Return [x, y] of the center of cell containing provided text 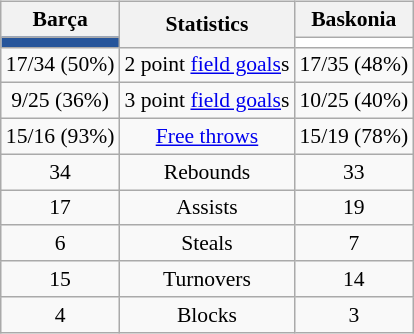
3 [354, 314]
Turnovers [206, 279]
2 point field goalss [206, 65]
7 [354, 243]
Barça [60, 19]
15/19 (78%) [354, 136]
14 [354, 279]
17/35 (48%) [354, 65]
Statistics [206, 24]
Baskonia [354, 19]
17/34 (50%) [60, 65]
10/25 (40%) [354, 101]
Rebounds [206, 172]
33 [354, 172]
3 point field goalss [206, 101]
6 [60, 243]
Free throws [206, 136]
17 [60, 208]
9/25 (36%) [60, 101]
4 [60, 314]
15 [60, 279]
15/16 (93%) [60, 136]
Blocks [206, 314]
19 [354, 208]
Assists [206, 208]
Steals [206, 243]
34 [60, 172]
